Extract the (x, y) coordinate from the center of the cell holding the provided text.  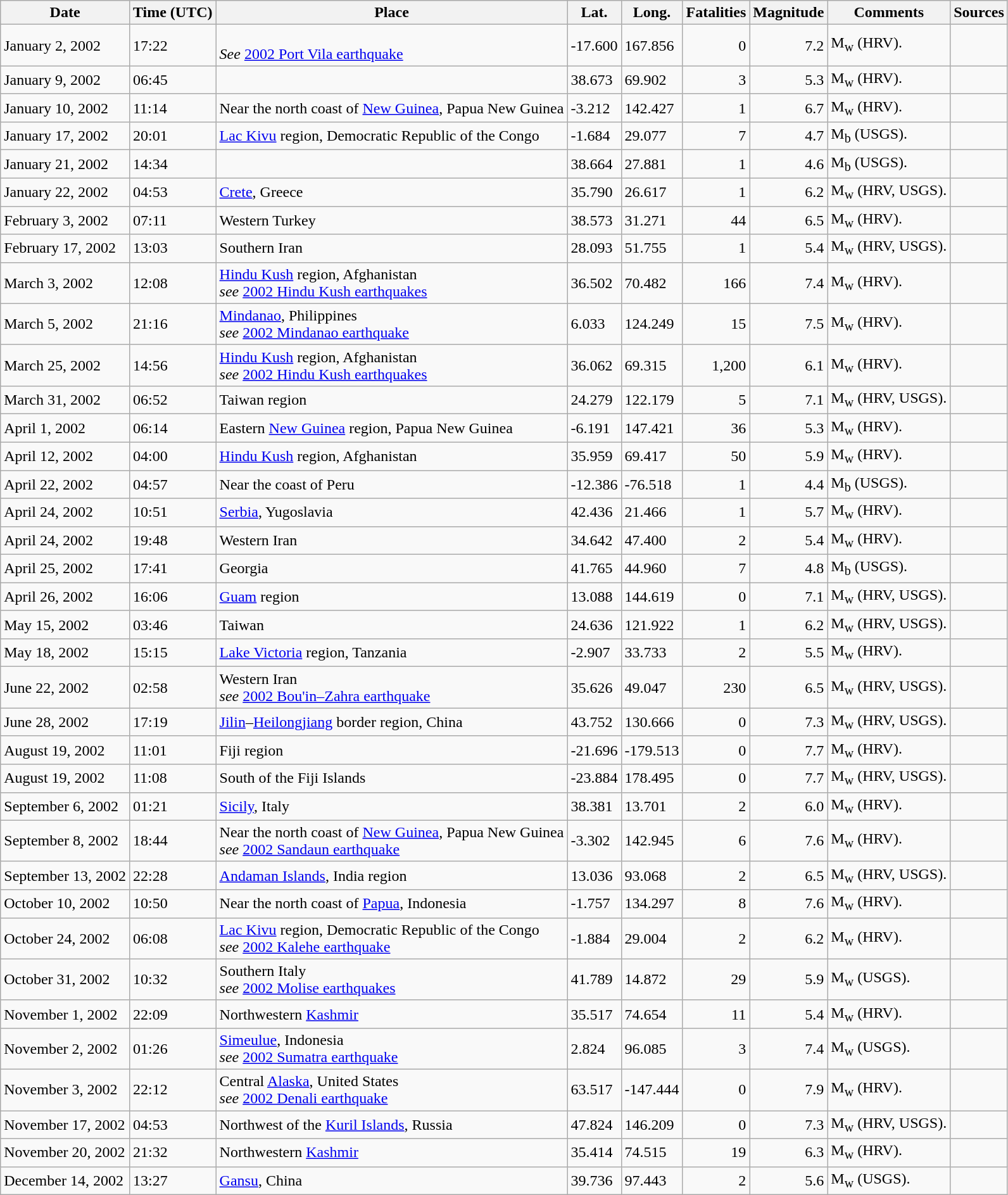
-3.212 (594, 108)
November 3, 2002 (65, 1091)
14:34 (172, 164)
17:41 (172, 569)
Northwest of the Kuril Islands, Russia (391, 1125)
134.297 (652, 904)
47.400 (652, 540)
41.765 (594, 569)
Sicily, Italy (391, 806)
May 15, 2002 (65, 624)
10:50 (172, 904)
June 22, 2002 (65, 688)
Jilin–Heilongjiang border region, China (391, 722)
43.752 (594, 722)
144.619 (652, 597)
69.902 (652, 80)
04:57 (172, 484)
167.856 (652, 46)
22:12 (172, 1091)
04:00 (172, 456)
Time (UTC) (172, 13)
7.2 (789, 46)
-76.518 (652, 484)
15 (716, 324)
24.636 (594, 624)
March 3, 2002 (65, 282)
01:21 (172, 806)
124.249 (652, 324)
-1.684 (594, 136)
-179.513 (652, 750)
Eastern New Guinea region, Papua New Guinea (391, 428)
Near the coast of Peru (391, 484)
49.047 (652, 688)
44.960 (652, 569)
36.502 (594, 282)
38.673 (594, 80)
42.436 (594, 512)
6.3 (789, 1153)
50 (716, 456)
Southern Iran (391, 248)
2.824 (594, 1049)
10:32 (172, 979)
4.6 (789, 164)
Gansu, China (391, 1180)
-6.191 (594, 428)
1,200 (716, 365)
142.945 (652, 841)
19:48 (172, 540)
Lat. (594, 13)
17:22 (172, 46)
69.417 (652, 456)
April 25, 2002 (65, 569)
September 8, 2002 (65, 841)
130.666 (652, 722)
Western Turkey (391, 220)
10:51 (172, 512)
8 (716, 904)
Date (65, 13)
5.7 (789, 512)
Comments (889, 13)
Southern Italy see 2002 Molise earthquakes (391, 979)
February 3, 2002 (65, 220)
29.004 (652, 939)
4.8 (789, 569)
17:19 (172, 722)
22:09 (172, 1014)
13.036 (594, 875)
6.1 (789, 365)
06:14 (172, 428)
02:58 (172, 688)
January 10, 2002 (65, 108)
38.573 (594, 220)
November 20, 2002 (65, 1153)
142.427 (652, 108)
March 31, 2002 (65, 400)
-21.696 (594, 750)
147.421 (652, 428)
35.414 (594, 1153)
-17.600 (594, 46)
35.626 (594, 688)
Simeulue, Indonesia see 2002 Sumatra earthquake (391, 1049)
27.881 (652, 164)
Western Iran (391, 540)
12:08 (172, 282)
Hindu Kush region, Afghanistan (391, 456)
36.062 (594, 365)
47.824 (594, 1125)
January 17, 2002 (65, 136)
36 (716, 428)
6.0 (789, 806)
93.068 (652, 875)
11 (716, 1014)
230 (716, 688)
39.736 (594, 1180)
03:46 (172, 624)
63.517 (594, 1091)
5 (716, 400)
178.495 (652, 778)
Fatalities (716, 13)
6 (716, 841)
07:11 (172, 220)
Mindanao, Philippines see 2002 Mindanao earthquake (391, 324)
11:01 (172, 750)
35.959 (594, 456)
5.6 (789, 1180)
Place (391, 13)
38.381 (594, 806)
Georgia (391, 569)
38.664 (594, 164)
5.5 (789, 653)
November 2, 2002 (65, 1049)
Andaman Islands, India region (391, 875)
South of the Fiji Islands (391, 778)
29.077 (652, 136)
June 28, 2002 (65, 722)
146.209 (652, 1125)
Lac Kivu region, Democratic Republic of the Congo see 2002 Kalehe earthquake (391, 939)
-1.757 (594, 904)
-23.884 (594, 778)
January 2, 2002 (65, 46)
January 21, 2002 (65, 164)
-2.907 (594, 653)
October 31, 2002 (65, 979)
Magnitude (789, 13)
-1.884 (594, 939)
24.279 (594, 400)
13.088 (594, 597)
06:52 (172, 400)
51.755 (652, 248)
21:16 (172, 324)
14:56 (172, 365)
06:08 (172, 939)
April 1, 2002 (65, 428)
Lac Kivu region, Democratic Republic of the Congo (391, 136)
20:01 (172, 136)
March 5, 2002 (65, 324)
70.482 (652, 282)
6.033 (594, 324)
December 14, 2002 (65, 1180)
34.642 (594, 540)
19 (716, 1153)
Near the north coast of New Guinea, Papua New Guinea see 2002 Sandaun earthquake (391, 841)
06:45 (172, 80)
Taiwan (391, 624)
11:08 (172, 778)
September 6, 2002 (65, 806)
18:44 (172, 841)
April 26, 2002 (65, 597)
29 (716, 979)
35.517 (594, 1014)
26.617 (652, 192)
166 (716, 282)
-3.302 (594, 841)
4.4 (789, 484)
Near the north coast of New Guinea, Papua New Guinea (391, 108)
-12.386 (594, 484)
-147.444 (652, 1091)
96.085 (652, 1049)
15:15 (172, 653)
7.5 (789, 324)
14.872 (652, 979)
Fiji region (391, 750)
November 1, 2002 (65, 1014)
44 (716, 220)
Crete, Greece (391, 192)
Long. (652, 13)
21:32 (172, 1153)
121.922 (652, 624)
January 9, 2002 (65, 80)
35.790 (594, 192)
April 12, 2002 (65, 456)
4.7 (789, 136)
31.271 (652, 220)
13:03 (172, 248)
Western Iran see 2002 Bou'in–Zahra earthquake (391, 688)
Lake Victoria region, Tanzania (391, 653)
Serbia, Yugoslavia (391, 512)
6.7 (789, 108)
Guam region (391, 597)
Near the north coast of Papua, Indonesia (391, 904)
74.515 (652, 1153)
13.701 (652, 806)
October 24, 2002 (65, 939)
Taiwan region (391, 400)
See 2002 Port Vila earthquake (391, 46)
March 25, 2002 (65, 365)
April 22, 2002 (65, 484)
Sources (979, 13)
Central Alaska, United States see 2002 Denali earthquake (391, 1091)
74.654 (652, 1014)
May 18, 2002 (65, 653)
21.466 (652, 512)
7.9 (789, 1091)
September 13, 2002 (65, 875)
11:14 (172, 108)
28.093 (594, 248)
January 22, 2002 (65, 192)
122.179 (652, 400)
16:06 (172, 597)
November 17, 2002 (65, 1125)
February 17, 2002 (65, 248)
33.733 (652, 653)
69.315 (652, 365)
97.443 (652, 1180)
01:26 (172, 1049)
22:28 (172, 875)
October 10, 2002 (65, 904)
13:27 (172, 1180)
41.789 (594, 979)
